Search for the cell housing the specified text and yield its (X, Y) center coordinate. 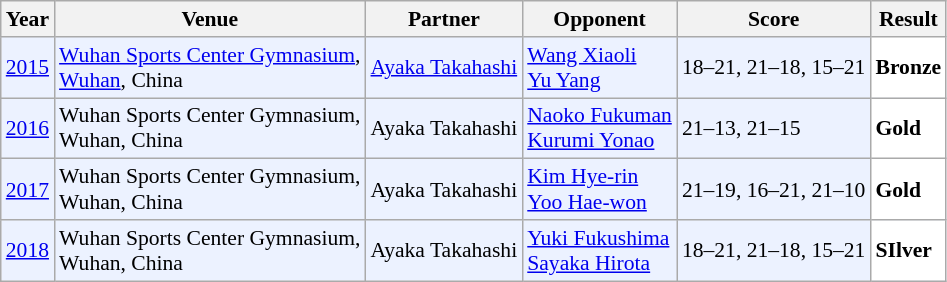
2015 (28, 68)
Score (774, 19)
Kim Hye-rin Yoo Hae-won (600, 190)
2017 (28, 190)
2016 (28, 128)
Opponent (600, 19)
SIlver (908, 250)
21–13, 21–15 (774, 128)
Naoko Fukuman Kurumi Yonao (600, 128)
Partner (444, 19)
21–19, 16–21, 21–10 (774, 190)
Yuki Fukushima Sayaka Hirota (600, 250)
Bronze (908, 68)
2018 (28, 250)
Result (908, 19)
Year (28, 19)
Venue (210, 19)
Wang Xiaoli Yu Yang (600, 68)
